Return (X, Y) of the center of cell containing provided text 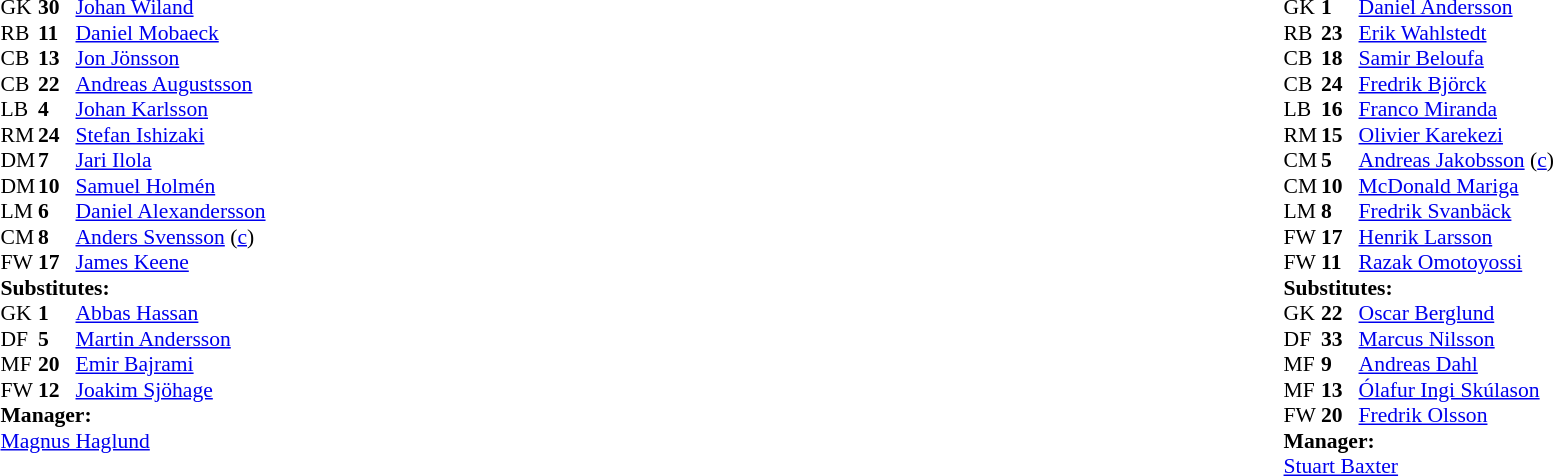
16 (1340, 109)
Daniel Alexandersson (171, 211)
Anders Svensson (c) (171, 237)
15 (1340, 135)
7 (57, 161)
Manager: (132, 415)
Martin Andersson (171, 339)
6 (57, 211)
Samuel Holmén (171, 186)
18 (1340, 59)
Daniel Mobaeck (171, 33)
33 (1340, 339)
12 (57, 390)
Jari Ilola (171, 161)
9 (1340, 365)
Stefan Ishizaki (171, 135)
Magnus Haglund (132, 441)
Emir Bajrami (171, 365)
Substitutes: (132, 288)
1 (57, 313)
Abbas Hassan (171, 313)
Joakim Sjöhage (171, 390)
James Keene (171, 263)
Andreas Augustsson (171, 84)
Johan Karlsson (171, 109)
Jon Jönsson (171, 59)
4 (57, 109)
23 (1340, 33)
